Locate the cell with the specified text and output its [X, Y] center coordinate. 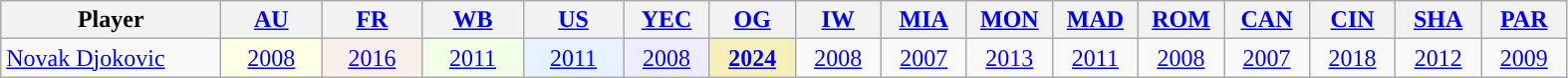
MAD [1095, 20]
YEC [666, 20]
2016 [373, 58]
AU [271, 20]
2009 [1524, 58]
SHA [1438, 20]
CAN [1266, 20]
MIA [923, 20]
2012 [1438, 58]
CIN [1353, 20]
OG [752, 20]
Player [112, 20]
MON [1009, 20]
FR [373, 20]
2018 [1353, 58]
WB [472, 20]
2013 [1009, 58]
PAR [1524, 20]
2024 [752, 58]
ROM [1180, 20]
IW [838, 20]
Novak Djokovic [112, 58]
US [574, 20]
